Output the [x, y] coordinate of the center of the cell containing the given text.  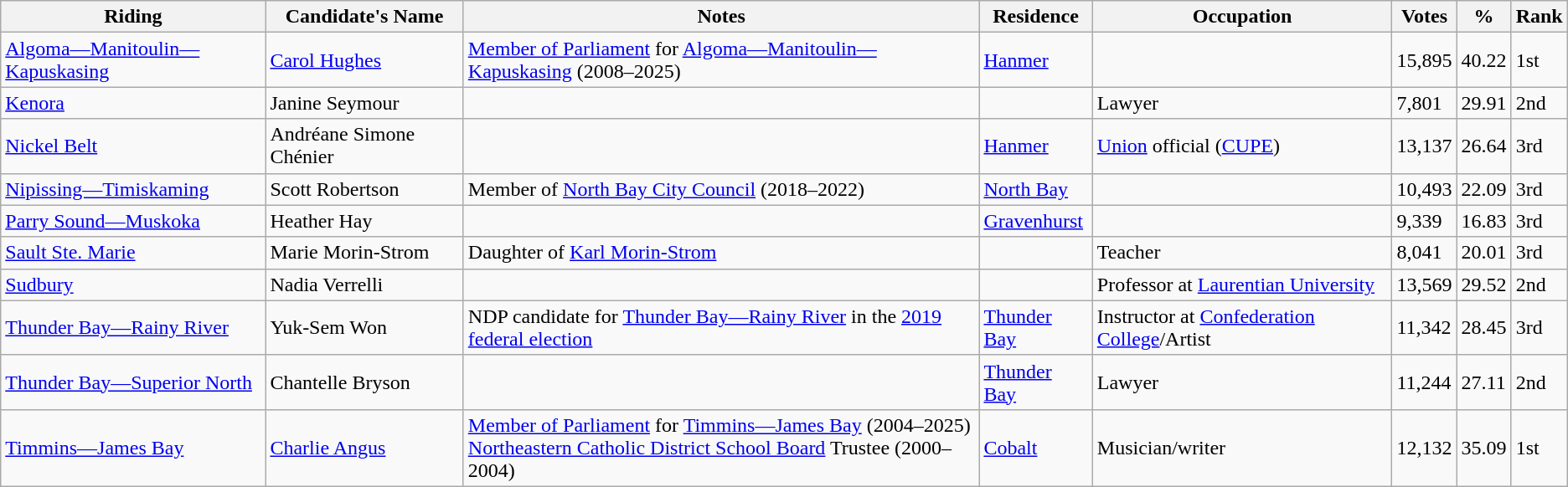
13,569 [1424, 285]
Nickel Belt [133, 146]
Member of North Bay City Council (2018–2022) [721, 189]
Sudbury [133, 285]
Professor at Laurentian University [1242, 285]
9,339 [1424, 221]
Heather Hay [364, 221]
Occupation [1242, 17]
40.22 [1484, 60]
11,342 [1424, 328]
Janine Seymour [364, 103]
Daughter of Karl Morin-Strom [721, 253]
29.52 [1484, 285]
Notes [721, 17]
11,244 [1424, 382]
13,137 [1424, 146]
Votes [1424, 17]
15,895 [1424, 60]
Algoma—Manitoulin—Kapuskasing [133, 60]
Member of Parliament for Timmins—James Bay (2004–2025) Northeastern Catholic District School Board Trustee (2000–2004) [721, 448]
Thunder Bay—Rainy River [133, 328]
Instructor at Confederation College/Artist [1242, 328]
7,801 [1424, 103]
Nadia Verrelli [364, 285]
Sault Ste. Marie [133, 253]
NDP candidate for Thunder Bay—Rainy River in the 2019 federal election [721, 328]
26.64 [1484, 146]
Teacher [1242, 253]
Marie Morin-Strom [364, 253]
Kenora [133, 103]
8,041 [1424, 253]
20.01 [1484, 253]
Member of Parliament for Algoma—Manitoulin—Kapuskasing (2008–2025) [721, 60]
12,132 [1424, 448]
Chantelle Bryson [364, 382]
% [1484, 17]
10,493 [1424, 189]
Scott Robertson [364, 189]
35.09 [1484, 448]
Andréane Simone Chénier [364, 146]
Timmins—James Bay [133, 448]
Nipissing—Timiskaming [133, 189]
Union official (CUPE) [1242, 146]
Musician/writer [1242, 448]
22.09 [1484, 189]
Riding [133, 17]
Carol Hughes [364, 60]
Charlie Angus [364, 448]
16.83 [1484, 221]
Thunder Bay—Superior North [133, 382]
27.11 [1484, 382]
29.91 [1484, 103]
Candidate's Name [364, 17]
Rank [1540, 17]
Residence [1035, 17]
Cobalt [1035, 448]
Gravenhurst [1035, 221]
Yuk-Sem Won [364, 328]
28.45 [1484, 328]
North Bay [1035, 189]
Parry Sound—Muskoka [133, 221]
